Detect which cell encompasses the target text, then output its (x, y) center coordinate. 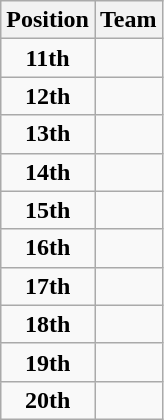
13th (48, 134)
18th (48, 324)
17th (48, 286)
14th (48, 172)
Team (128, 20)
11th (48, 58)
19th (48, 362)
20th (48, 400)
Position (48, 20)
15th (48, 210)
16th (48, 248)
12th (48, 96)
